Provide the (X, Y) coordinate of the cell's center where the given text is located.  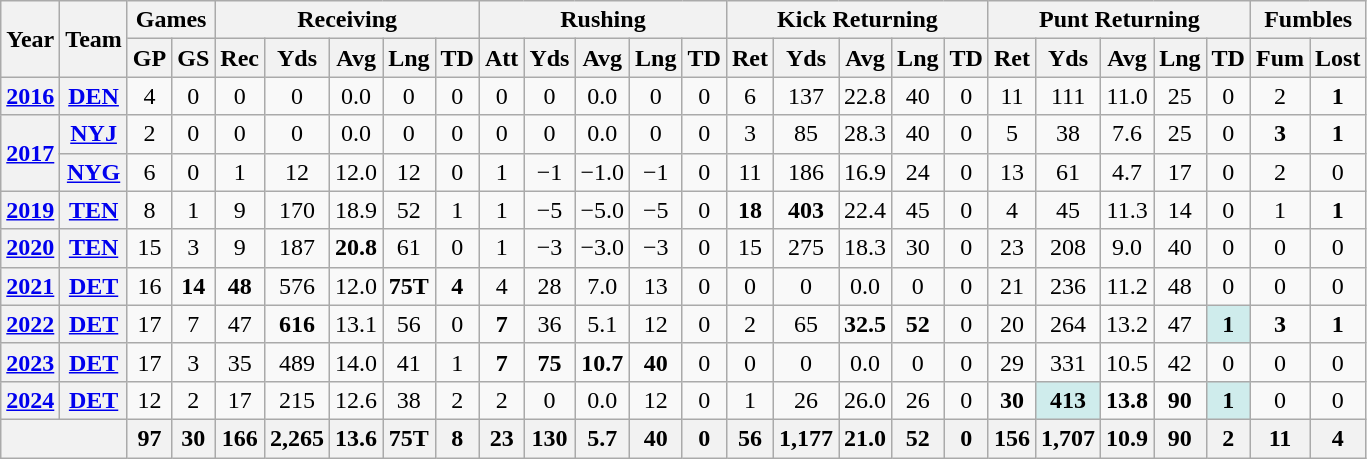
215 (298, 400)
489 (298, 362)
Punt Returning (1119, 20)
DEN (94, 96)
10.9 (1128, 438)
13.6 (356, 438)
137 (806, 96)
65 (806, 324)
7.6 (1128, 134)
24 (918, 172)
2019 (30, 210)
Team (94, 39)
10.7 (602, 362)
156 (1012, 438)
36 (550, 324)
11.2 (1128, 286)
21 (1012, 286)
41 (409, 362)
1,177 (806, 438)
Year (30, 39)
75 (550, 362)
170 (298, 210)
14.0 (356, 362)
111 (1068, 96)
236 (1068, 286)
208 (1068, 248)
16.9 (866, 172)
Kick Returning (857, 20)
NYG (94, 172)
2023 (30, 362)
13.8 (1128, 400)
5.7 (602, 438)
186 (806, 172)
18.9 (356, 210)
85 (806, 134)
Att (501, 58)
2016 (30, 96)
275 (806, 248)
331 (1068, 362)
13.2 (1128, 324)
264 (1068, 324)
Rec (240, 58)
7.0 (602, 286)
22.8 (866, 96)
616 (298, 324)
GS (194, 58)
576 (298, 286)
2021 (30, 286)
12.6 (356, 400)
28.3 (866, 134)
−3.0 (602, 248)
11.0 (1128, 96)
21.0 (866, 438)
2017 (30, 153)
1,707 (1068, 438)
5 (1012, 134)
42 (1180, 362)
2020 (30, 248)
22.4 (866, 210)
5.1 (602, 324)
2,265 (298, 438)
2024 (30, 400)
97 (149, 438)
2022 (30, 324)
20 (1012, 324)
413 (1068, 400)
16 (149, 286)
187 (298, 248)
Fumbles (1308, 20)
NYJ (94, 134)
4.7 (1128, 172)
35 (240, 362)
11.3 (1128, 210)
20.8 (356, 248)
18 (750, 210)
32.5 (866, 324)
10.5 (1128, 362)
Games (170, 20)
Receiving (348, 20)
166 (240, 438)
28 (550, 286)
130 (550, 438)
GP (149, 58)
−5.0 (602, 210)
Rushing (602, 20)
29 (1012, 362)
403 (806, 210)
9.0 (1128, 248)
18.3 (866, 248)
13.1 (356, 324)
−1.0 (602, 172)
Fum (1280, 58)
Lost (1338, 58)
26.0 (866, 400)
